Capture the cell that displays the provided text and extract its [X, Y] central coordinate. 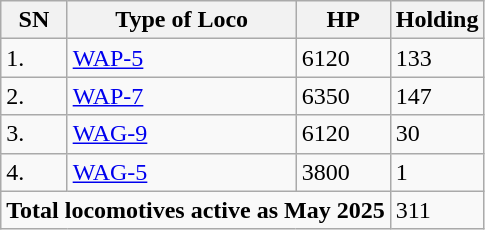
3800 [343, 172]
WAG-5 [182, 172]
6350 [343, 96]
3. [34, 134]
133 [437, 58]
147 [437, 96]
Total locomotives active as May 2025 [196, 210]
HP [343, 20]
1. [34, 58]
4. [34, 172]
WAG-9 [182, 134]
2. [34, 96]
311 [437, 210]
Type of Loco [182, 20]
Holding [437, 20]
WAP-7 [182, 96]
SN [34, 20]
30 [437, 134]
WAP-5 [182, 58]
1 [437, 172]
